Detect which cell encompasses the target text, then output its [x, y] center coordinate. 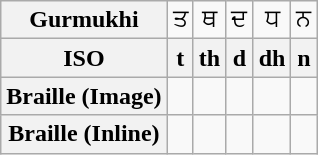
n [304, 58]
ਧ [272, 20]
dh [272, 58]
ਨ [304, 20]
ISO [84, 58]
Braille (Inline) [84, 134]
ਤ [180, 20]
Gurmukhi [84, 20]
th [209, 58]
Braille (Image) [84, 96]
d [240, 58]
t [180, 58]
ਦ [240, 20]
ਥ [209, 20]
